Capture the cell that displays the provided text and extract its [x, y] central coordinate. 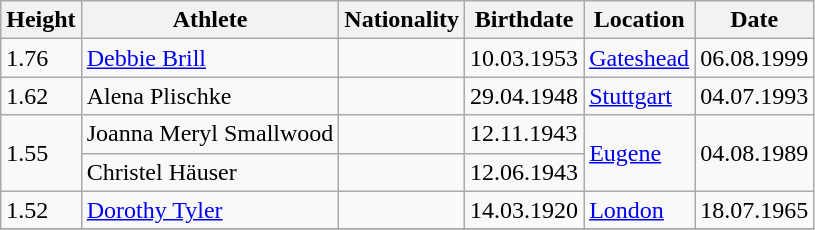
Dorothy Tyler [210, 210]
1.55 [41, 153]
Athlete [210, 20]
06.08.1999 [754, 58]
04.08.1989 [754, 153]
Location [640, 20]
Debbie Brill [210, 58]
1.76 [41, 58]
Eugene [640, 153]
Stuttgart [640, 96]
04.07.1993 [754, 96]
10.03.1953 [524, 58]
Height [41, 20]
29.04.1948 [524, 96]
Birthdate [524, 20]
14.03.1920 [524, 210]
12.06.1943 [524, 172]
Nationality [402, 20]
London [640, 210]
Date [754, 20]
Christel Häuser [210, 172]
1.62 [41, 96]
Joanna Meryl Smallwood [210, 134]
12.11.1943 [524, 134]
Alena Plischke [210, 96]
18.07.1965 [754, 210]
1.52 [41, 210]
Gateshead [640, 58]
